Extract the (X, Y) coordinate from the center of the cell holding the provided text.  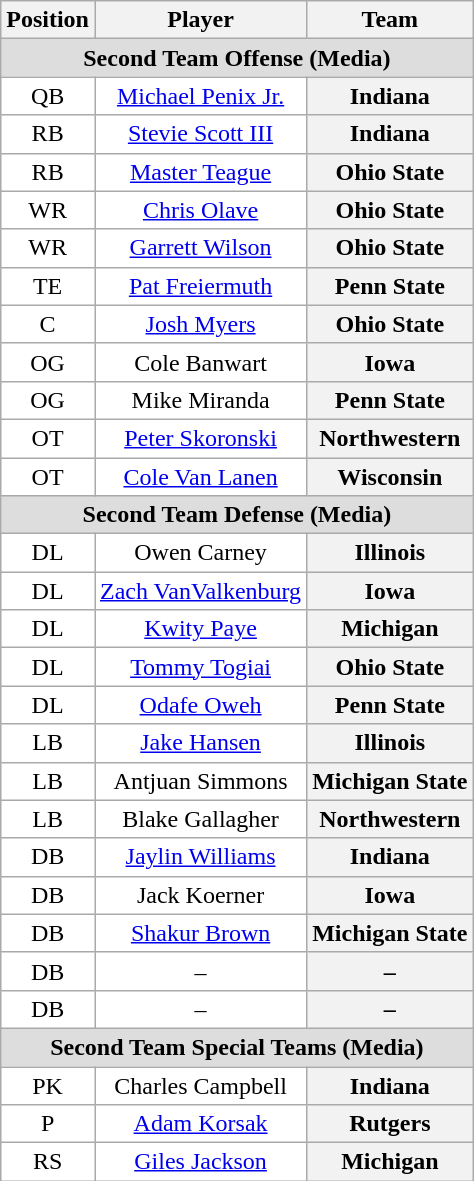
Shakur Brown (200, 933)
PK (48, 1085)
Odafe Oweh (200, 705)
C (48, 324)
Jack Koerner (200, 895)
Rutgers (390, 1124)
Zach VanValkenburg (200, 591)
QB (48, 96)
Antjuan Simmons (200, 781)
P (48, 1124)
Player (200, 20)
Charles Campbell (200, 1085)
Mike Miranda (200, 400)
Position (48, 20)
Garrett Wilson (200, 248)
Michael Penix Jr. (200, 96)
Giles Jackson (200, 1162)
Second Team Defense (Media) (237, 515)
Cole Van Lanen (200, 477)
Adam Korsak (200, 1124)
Cole Banwart (200, 362)
Jake Hansen (200, 743)
Team (390, 20)
Blake Gallagher (200, 819)
Jaylin Williams (200, 857)
Chris Olave (200, 210)
Wisconsin (390, 477)
Second Team Special Teams (Media) (237, 1047)
TE (48, 286)
Master Teague (200, 172)
Tommy Togiai (200, 667)
RS (48, 1162)
Stevie Scott III (200, 134)
Owen Carney (200, 553)
Peter Skoronski (200, 438)
Josh Myers (200, 324)
Pat Freiermuth (200, 286)
Second Team Offense (Media) (237, 58)
Kwity Paye (200, 629)
